Find where the given text appears and provide that cell's center as [x, y] coordinate. 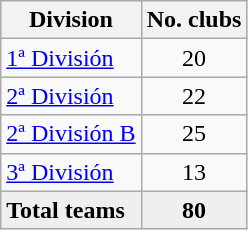
20 [194, 58]
22 [194, 96]
25 [194, 134]
2ª División [71, 96]
1ª División [71, 58]
3ª División [71, 172]
Division [71, 20]
2ª División B [71, 134]
Total teams [71, 210]
13 [194, 172]
No. clubs [194, 20]
80 [194, 210]
